Return the (x, y) coordinate for the center point of the cell that contains the specified text.  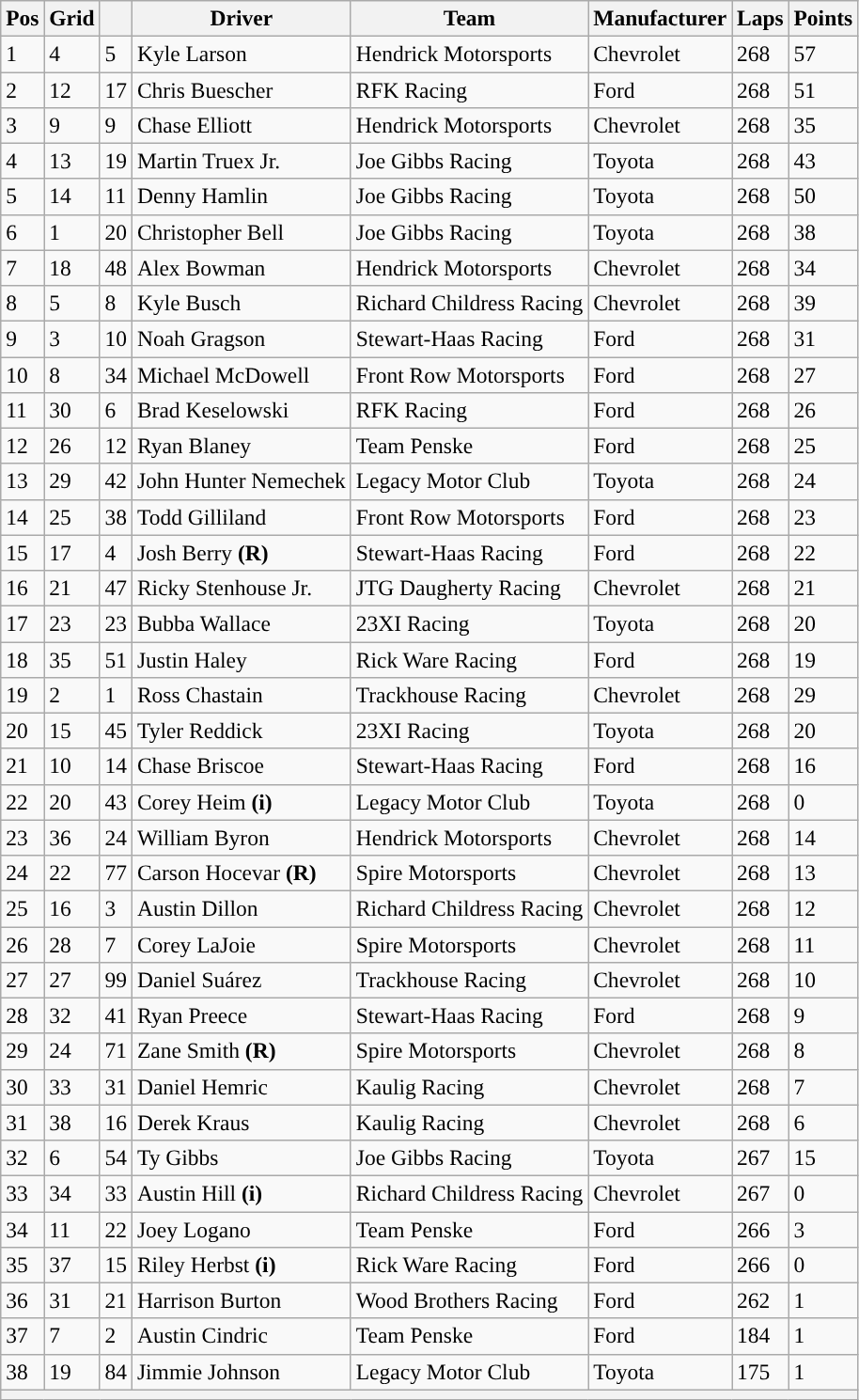
Justin Haley (241, 659)
45 (116, 731)
42 (116, 481)
47 (116, 588)
Manufacturer (660, 18)
Wood Brothers Racing (469, 1300)
Todd Gilliland (241, 517)
184 (761, 1336)
Harrison Burton (241, 1300)
Pos (23, 18)
JTG Daugherty Racing (469, 588)
Martin Truex Jr. (241, 161)
99 (116, 980)
41 (116, 1015)
William Byron (241, 838)
Jimmie Johnson (241, 1372)
Austin Hill (i) (241, 1193)
Corey LaJoie (241, 944)
Daniel Hemric (241, 1087)
Bubba Wallace (241, 623)
54 (116, 1157)
71 (116, 1051)
77 (116, 873)
Team (469, 18)
Kyle Larson (241, 54)
Josh Berry (R) (241, 553)
Zane Smith (R) (241, 1051)
Denny Hamlin (241, 197)
57 (823, 54)
Austin Dillon (241, 908)
Grid (71, 18)
Ryan Preece (241, 1015)
Ryan Blaney (241, 446)
Derek Kraus (241, 1123)
Alex Bowman (241, 268)
Laps (761, 18)
Carson Hocevar (R) (241, 873)
Kyle Busch (241, 303)
Tyler Reddick (241, 731)
Christopher Bell (241, 232)
Joey Logano (241, 1229)
Ricky Stenhouse Jr. (241, 588)
Riley Herbst (i) (241, 1265)
Michael McDowell (241, 374)
84 (116, 1372)
Ross Chastain (241, 695)
John Hunter Nemechek (241, 481)
48 (116, 268)
Ty Gibbs (241, 1157)
Corey Heim (i) (241, 802)
Chris Buescher (241, 89)
Austin Cindric (241, 1336)
175 (761, 1372)
262 (761, 1300)
Brad Keselowski (241, 410)
Chase Briscoe (241, 766)
39 (823, 303)
Daniel Suárez (241, 980)
Driver (241, 18)
Points (823, 18)
Chase Elliott (241, 125)
50 (823, 197)
Noah Gragson (241, 338)
